Locate the cell with the specified text and output its [x, y] center coordinate. 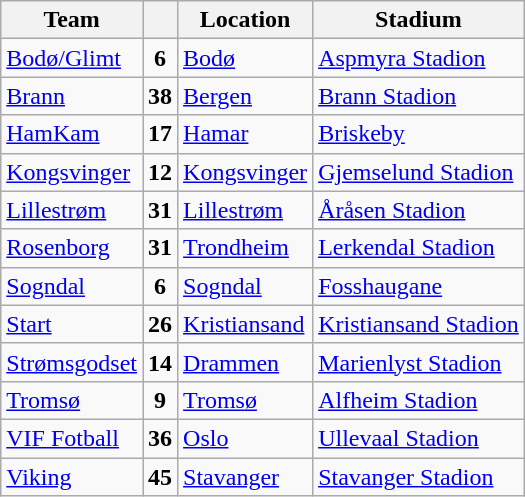
12 [160, 172]
HamKam [72, 134]
Oslo [246, 438]
Brann [72, 96]
Bergen [246, 96]
VIF Fotball [72, 438]
Drammen [246, 362]
14 [160, 362]
Start [72, 324]
45 [160, 477]
Strømsgodset [72, 362]
Rosenborg [72, 248]
Viking [72, 477]
Hamar [246, 134]
Kristiansand Stadion [419, 324]
Ullevaal Stadion [419, 438]
Brann Stadion [419, 96]
Briskeby [419, 134]
Lerkendal Stadion [419, 248]
38 [160, 96]
17 [160, 134]
Fosshaugane [419, 286]
26 [160, 324]
Stadium [419, 20]
Alfheim Stadion [419, 400]
Bodø/Glimt [72, 58]
Åråsen Stadion [419, 210]
Location [246, 20]
9 [160, 400]
Bodø [246, 58]
Aspmyra Stadion [419, 58]
Marienlyst Stadion [419, 362]
Stavanger Stadion [419, 477]
36 [160, 438]
Gjemselund Stadion [419, 172]
Trondheim [246, 248]
Kristiansand [246, 324]
Team [72, 20]
Stavanger [246, 477]
